Pinpoint the cell where the given text exists, returning its [x, y] midpoint coordinate. 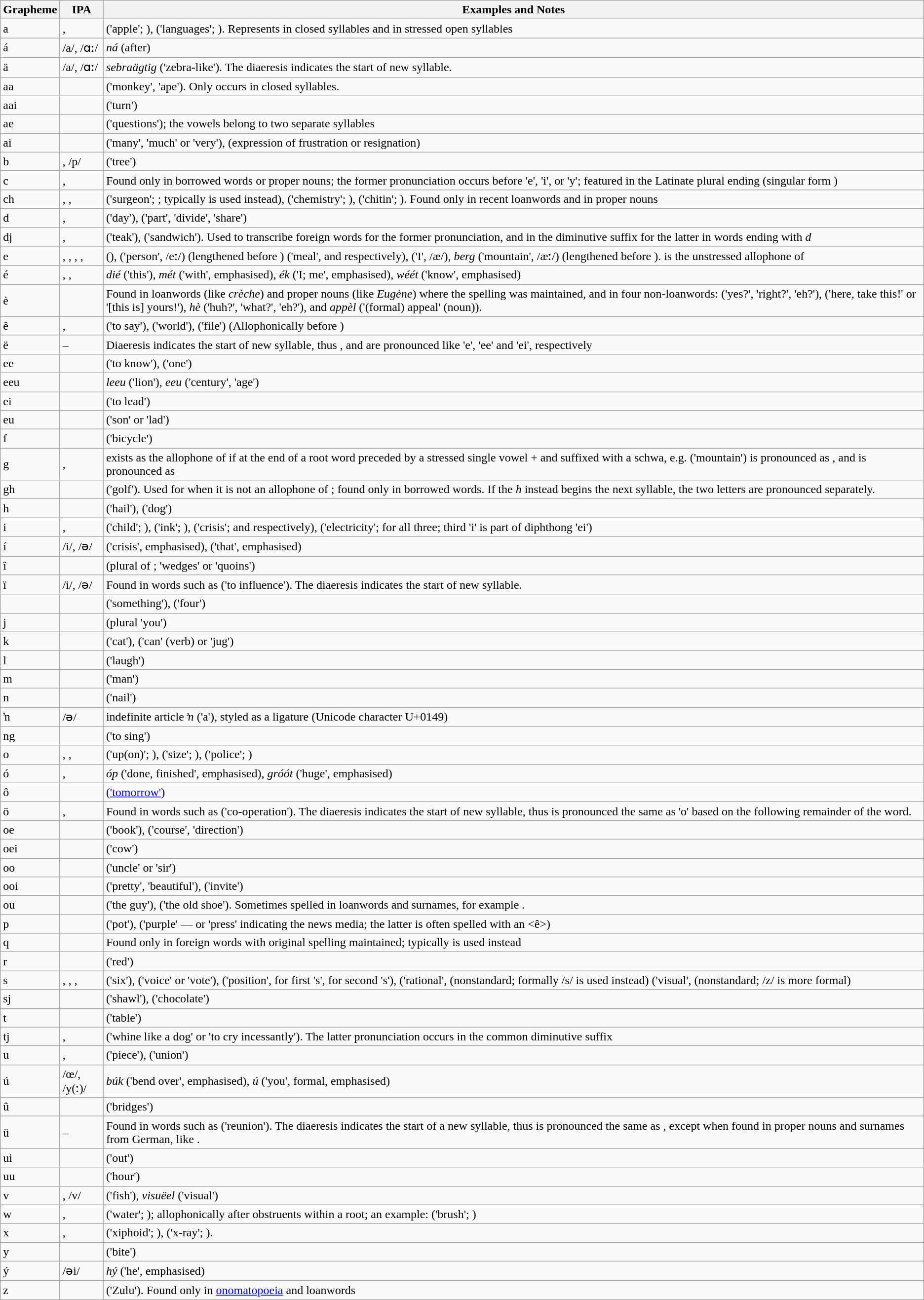
í [30, 546]
ee [30, 363]
('bite') [513, 1252]
g [30, 464]
è [30, 300]
ŉ [30, 717]
('Zulu'). Found only in onomatopoeia and loanwords [513, 1290]
('surgeon'; ; typically is used instead), ('chemistry'; ), ('chitin'; ). Found only in recent loanwords and in proper nouns [513, 199]
leeu ('lion'), eeu ('century', 'age') [513, 382]
b [30, 161]
('pretty', 'beautiful'), ('invite') [513, 886]
óp ('done, finished', emphasised), gróót ('huge', emphasised) [513, 773]
('to know'), ('one') [513, 363]
oe [30, 830]
('up(on)'; ), ('size'; ), ('police'; ) [513, 755]
('red') [513, 961]
(plural 'you') [513, 622]
aa [30, 86]
é [30, 275]
u [30, 1055]
Examples and Notes [513, 10]
l [30, 660]
('laugh') [513, 660]
gh [30, 490]
ui [30, 1158]
ü [30, 1132]
dié ('this'), mét ('with', emphasised), ék ('I; me', emphasised), wéét ('know', emphasised) [513, 275]
hý ('he', emphasised) [513, 1271]
oei [30, 848]
('the guy'), ('the old shoe'). Sometimes spelled in loanwords and surnames, for example . [513, 905]
('crisis', emphasised), ('that', emphasised) [513, 546]
v [30, 1195]
('day'), ('part', 'divide', 'share') [513, 218]
ë [30, 344]
y [30, 1252]
Diaeresis indicates the start of new syllable, thus , and are pronounced like 'e', 'ee' and 'ei', respectively [513, 344]
, , , [81, 980]
('shawl'), ('chocolate') [513, 999]
, /v/ [81, 1195]
ch [30, 199]
búk ('bend over', emphasised), ú ('you', formal, emphasised) [513, 1081]
ng [30, 736]
û [30, 1107]
ó [30, 773]
('apple'; ), ('languages'; ). Represents in closed syllables and in stressed open syllables [513, 29]
á [30, 48]
('out') [513, 1158]
ö [30, 811]
j [30, 622]
('monkey', 'ape'). Only occurs in closed syllables. [513, 86]
('cow') [513, 848]
k [30, 641]
('hail'), ('dog') [513, 508]
('uncle' or 'sir') [513, 867]
('questions'); the vowels belong to two separate syllables [513, 124]
('to sing') [513, 736]
n [30, 697]
aai [30, 105]
('to say'), ('world'), ('file') (Allophonically before ) [513, 326]
s [30, 980]
oo [30, 867]
x [30, 1233]
ou [30, 905]
, , , , [81, 256]
ú [30, 1081]
('water'; ); allophonically after obstruents within a root; an example: ('brush'; ) [513, 1214]
ai [30, 143]
Found in words such as ('to influence'). The diaeresis indicates the start of new syllable. [513, 585]
('fish'), visuëel ('visual') [513, 1195]
IPA [81, 10]
sebraägtig ('zebra-like'). The diaeresis indicates the start of new syllable. [513, 67]
('child'; ), ('ink'; ), ('crisis'; and respectively), ('electricity'; for all three; third 'i' is part of diphthong 'ei') [513, 527]
i [30, 527]
c [30, 180]
('bicycle') [513, 439]
ooi [30, 886]
a [30, 29]
(plural of ; 'wedges' or 'quoins') [513, 565]
('many', 'much' or 'very'), (expression of frustration or resignation) [513, 143]
f [30, 439]
, /p/ [81, 161]
q [30, 943]
('cat'), ('can' (verb) or 'jug') [513, 641]
ná (after) [513, 48]
tj [30, 1036]
ê [30, 326]
('book'), ('course', 'direction') [513, 830]
/əi/ [81, 1271]
w [30, 1214]
('piece'), ('union') [513, 1055]
dj [30, 236]
('pot'), ('purple' — or 'press' indicating the news media; the latter is often spelled with an <ê>) [513, 924]
p [30, 924]
indefinite article ŉ ('a'), styled as a ligature (Unicode character U+0149) [513, 717]
m [30, 679]
sj [30, 999]
('bridges') [513, 1107]
('whine like a dog' or 'to cry incessantly'). The latter pronunciation occurs in the common diminutive suffix [513, 1036]
('to lead') [513, 401]
/œ/, /y(ː)/ [81, 1081]
('tree') [513, 161]
o [30, 755]
t [30, 1018]
('nail') [513, 697]
('table') [513, 1018]
r [30, 961]
('turn') [513, 105]
eeu [30, 382]
ï [30, 585]
eu [30, 420]
('xiphoid'; ), ('x-ray'; ). [513, 1233]
î [30, 565]
ý [30, 1271]
ä [30, 67]
Found only in foreign words with original spelling maintained; typically is used instead [513, 943]
e [30, 256]
z [30, 1290]
ô [30, 792]
ei [30, 401]
('son' or 'lad') [513, 420]
('hour') [513, 1177]
d [30, 218]
('tomorrow') [513, 792]
ae [30, 124]
h [30, 508]
('man') [513, 679]
Grapheme [30, 10]
uu [30, 1177]
/ə/ [81, 717]
('something'), ('four') [513, 604]
